Search for the cell housing the specified text and yield its [x, y] center coordinate. 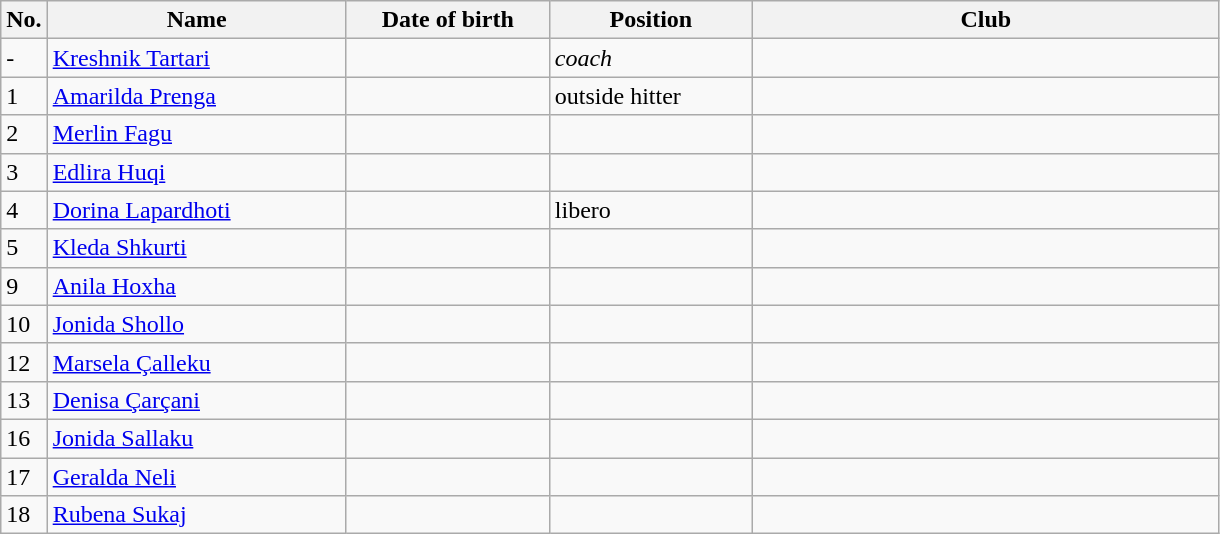
Kreshnik Tartari [196, 58]
Anila Hoxha [196, 286]
13 [24, 400]
Denisa Çarçani [196, 400]
Geralda Neli [196, 477]
Marsela Çalleku [196, 362]
Dorina Lapardhoti [196, 210]
Rubena Sukaj [196, 515]
Position [650, 20]
Edlira Huqi [196, 172]
Amarilda Prenga [196, 96]
9 [24, 286]
- [24, 58]
Club [986, 20]
outside hitter [650, 96]
4 [24, 210]
Kleda Shkurti [196, 248]
Jonida Shollo [196, 324]
Name [196, 20]
12 [24, 362]
Jonida Sallaku [196, 438]
16 [24, 438]
5 [24, 248]
Date of birth [448, 20]
3 [24, 172]
Merlin Fagu [196, 134]
10 [24, 324]
2 [24, 134]
No. [24, 20]
17 [24, 477]
coach [650, 58]
1 [24, 96]
18 [24, 515]
libero [650, 210]
